Output the (x, y) coordinate of the center of the cell containing the given text.  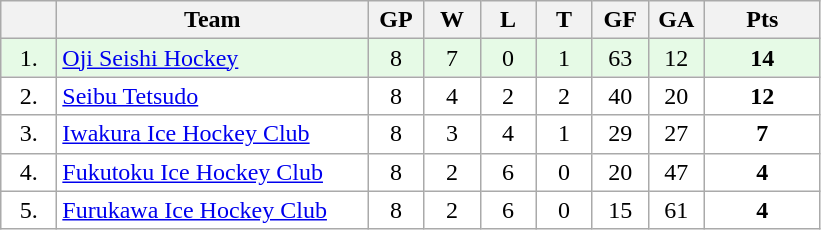
29 (620, 134)
27 (676, 134)
3 (452, 134)
L (508, 20)
Iwakura Ice Hockey Club (212, 134)
Furukawa Ice Hockey Club (212, 210)
4. (29, 172)
Team (212, 20)
40 (620, 96)
GP (396, 20)
1. (29, 58)
2. (29, 96)
15 (620, 210)
61 (676, 210)
5. (29, 210)
47 (676, 172)
GA (676, 20)
Seibu Tetsudo (212, 96)
63 (620, 58)
Oji Seishi Hockey (212, 58)
Fukutoku Ice Hockey Club (212, 172)
GF (620, 20)
T (564, 20)
Pts (762, 20)
3. (29, 134)
W (452, 20)
14 (762, 58)
